Find where the given text appears and provide that cell's center as (x, y) coordinate. 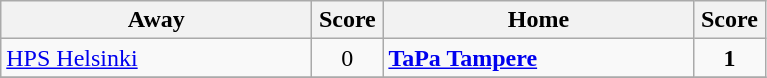
HPS Helsinki (156, 58)
1 (730, 58)
TaPa Tampere (538, 58)
0 (348, 58)
Home (538, 20)
Away (156, 20)
